Detect which cell encompasses the target text, then output its (x, y) center coordinate. 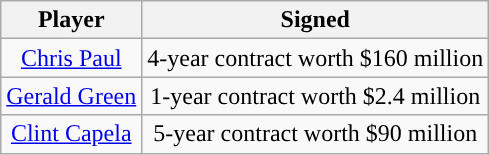
1-year contract worth $2.4 million (316, 96)
5-year contract worth $90 million (316, 134)
Gerald Green (72, 96)
Clint Capela (72, 134)
Signed (316, 20)
4-year contract worth $160 million (316, 58)
Player (72, 20)
Chris Paul (72, 58)
